Determine the [X, Y] coordinate at the center of the cell enclosing the given text.  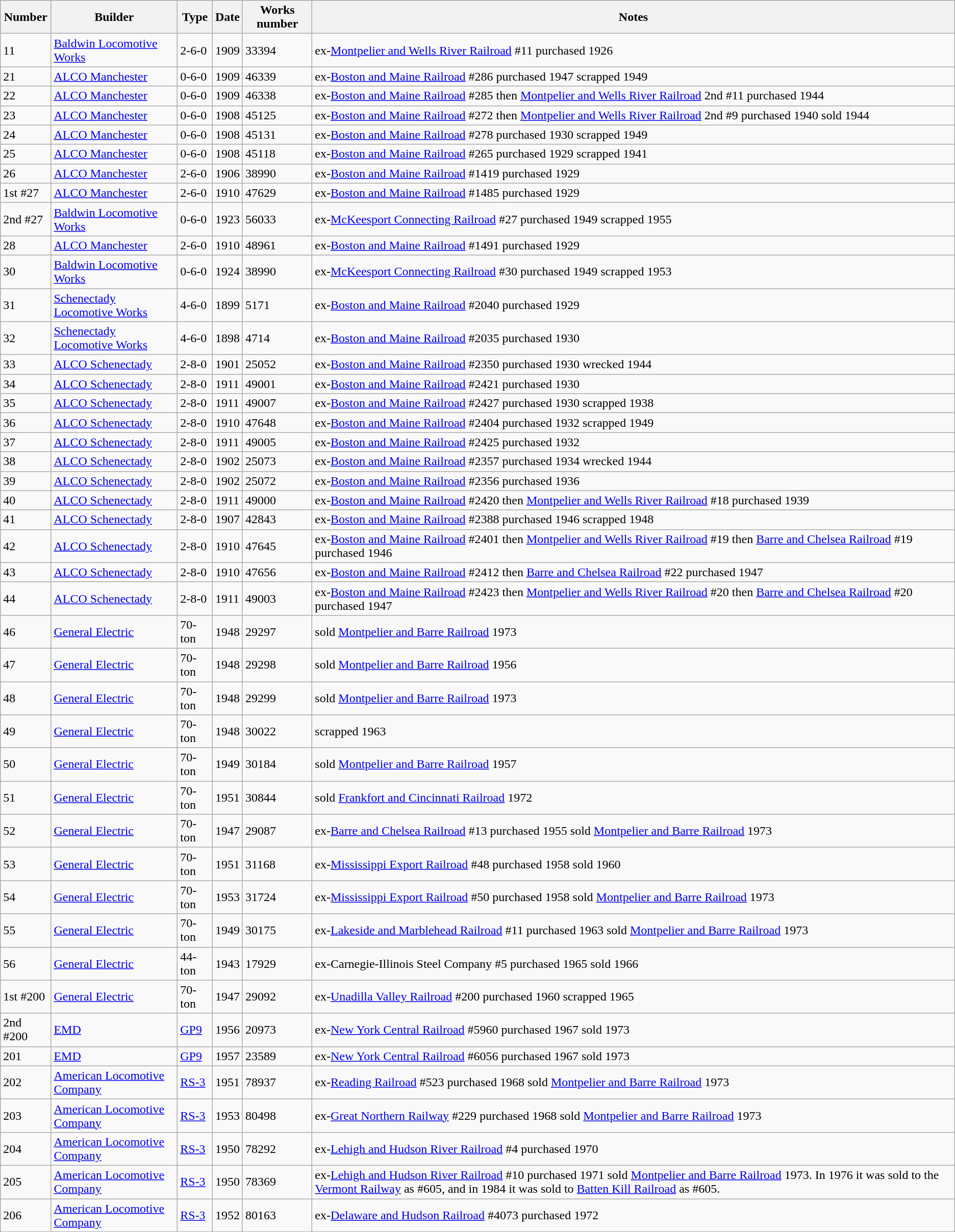
23589 [277, 1056]
1956 [228, 1030]
ex-Boston and Maine Railroad #2356 purchased 1936 [634, 481]
205 [26, 1182]
ex-Boston and Maine Railroad #278 purchased 1930 scrapped 1949 [634, 135]
ex-Boston and Maine Railroad #1491 purchased 1929 [634, 245]
ex-Montpelier and Wells River Railroad #11 purchased 1926 [634, 50]
45125 [277, 115]
25073 [277, 461]
ex-Boston and Maine Railroad #2357 purchased 1934 wrecked 1944 [634, 461]
49005 [277, 442]
25072 [277, 481]
49003 [277, 599]
ex-Unadilla Valley Railroad #200 purchased 1960 scrapped 1965 [634, 996]
29297 [277, 631]
ex-Boston and Maine Railroad #285 then Montpelier and Wells River Railroad 2nd #11 purchased 1944 [634, 96]
50 [26, 765]
ex-Mississippi Export Railroad #48 purchased 1958 sold 1960 [634, 864]
Builder [114, 17]
ex-Boston and Maine Railroad #2412 then Barre and Chelsea Railroad #22 purchased 1947 [634, 572]
1907 [228, 520]
29087 [277, 831]
25052 [277, 365]
47 [26, 665]
38 [26, 461]
1924 [228, 271]
ex-McKeesport Connecting Railroad #30 purchased 1949 scrapped 1953 [634, 271]
sold Frankfort and Cincinnati Railroad 1972 [634, 798]
42 [26, 546]
5171 [277, 305]
56033 [277, 219]
49 [26, 731]
ex-Great Northern Railway #229 purchased 1968 sold Montpelier and Barre Railroad 1973 [634, 1116]
47648 [277, 423]
20973 [277, 1030]
sold Montpelier and Barre Railroad 1957 [634, 765]
40 [26, 500]
1st #200 [26, 996]
ex-Boston and Maine Railroad #2421 purchased 1930 [634, 384]
4714 [277, 339]
80498 [277, 1116]
ex-Boston and Maine Railroad #2035 purchased 1930 [634, 339]
56 [26, 964]
Number [26, 17]
ex-Reading Railroad #523 purchased 1968 sold Montpelier and Barre Railroad 1973 [634, 1082]
48961 [277, 245]
41 [26, 520]
29298 [277, 665]
45118 [277, 154]
37 [26, 442]
54 [26, 897]
11 [26, 50]
1923 [228, 219]
sold Montpelier and Barre Railroad 1956 [634, 665]
47629 [277, 193]
78937 [277, 1082]
ex-Mississippi Export Railroad #50 purchased 1958 sold Montpelier and Barre Railroad 1973 [634, 897]
1st #27 [26, 193]
ex-Carnegie-Illinois Steel Company #5 purchased 1965 sold 1966 [634, 964]
39 [26, 481]
51 [26, 798]
Works number [277, 17]
Notes [634, 17]
ex-Boston and Maine Railroad #2040 purchased 1929 [634, 305]
ex-Boston and Maine Railroad #272 then Montpelier and Wells River Railroad 2nd #9 purchased 1940 sold 1944 [634, 115]
49000 [277, 500]
1898 [228, 339]
48 [26, 698]
32 [26, 339]
21 [26, 76]
52 [26, 831]
ex-Barre and Chelsea Railroad #13 purchased 1955 sold Montpelier and Barre Railroad 1973 [634, 831]
45131 [277, 135]
29299 [277, 698]
30022 [277, 731]
1901 [228, 365]
206 [26, 1215]
30844 [277, 798]
ex-New York Central Railroad #6056 purchased 1967 sold 1973 [634, 1056]
ex-Lakeside and Marblehead Railroad #11 purchased 1963 sold Montpelier and Barre Railroad 1973 [634, 930]
ex-McKeesport Connecting Railroad #27 purchased 1949 scrapped 1955 [634, 219]
ex-Boston and Maine Railroad #1419 purchased 1929 [634, 173]
ex-Lehigh and Hudson River Railroad #4 purchased 1970 [634, 1148]
31 [26, 305]
17929 [277, 964]
46338 [277, 96]
30175 [277, 930]
28 [26, 245]
ex-Boston and Maine Railroad #2401 then Montpelier and Wells River Railroad #19 then Barre and Chelsea Railroad #19 purchased 1946 [634, 546]
201 [26, 1056]
29092 [277, 996]
202 [26, 1082]
25 [26, 154]
Type [195, 17]
47656 [277, 572]
203 [26, 1116]
ex-Boston and Maine Railroad #2423 then Montpelier and Wells River Railroad #20 then Barre and Chelsea Railroad #20 purchased 1947 [634, 599]
1952 [228, 1215]
ex-New York Central Railroad #5960 purchased 1967 sold 1973 [634, 1030]
scrapped 1963 [634, 731]
78292 [277, 1148]
ex-Boston and Maine Railroad #1485 purchased 1929 [634, 193]
47645 [277, 546]
2nd #27 [26, 219]
ex-Boston and Maine Railroad #2427 purchased 1930 scrapped 1938 [634, 403]
ex-Boston and Maine Railroad #2404 purchased 1932 scrapped 1949 [634, 423]
44-ton [195, 964]
23 [26, 115]
55 [26, 930]
35 [26, 403]
ex-Boston and Maine Railroad #2388 purchased 1946 scrapped 1948 [634, 520]
30184 [277, 765]
30 [26, 271]
ex-Boston and Maine Railroad #2420 then Montpelier and Wells River Railroad #18 purchased 1939 [634, 500]
33394 [277, 50]
43 [26, 572]
204 [26, 1148]
53 [26, 864]
1943 [228, 964]
78369 [277, 1182]
ex-Boston and Maine Railroad #2350 purchased 1930 wrecked 1944 [634, 365]
46 [26, 631]
31168 [277, 864]
ex-Boston and Maine Railroad #2425 purchased 1932 [634, 442]
46339 [277, 76]
ex-Boston and Maine Railroad #286 purchased 1947 scrapped 1949 [634, 76]
33 [26, 365]
ex-Boston and Maine Railroad #265 purchased 1929 scrapped 1941 [634, 154]
42843 [277, 520]
31724 [277, 897]
24 [26, 135]
22 [26, 96]
26 [26, 173]
1899 [228, 305]
1957 [228, 1056]
49007 [277, 403]
ex-Delaware and Hudson Railroad #4073 purchased 1972 [634, 1215]
2nd #200 [26, 1030]
49001 [277, 384]
36 [26, 423]
34 [26, 384]
1906 [228, 173]
80163 [277, 1215]
44 [26, 599]
Date [228, 17]
